Pinpoint the cell where the given text exists, returning its [x, y] midpoint coordinate. 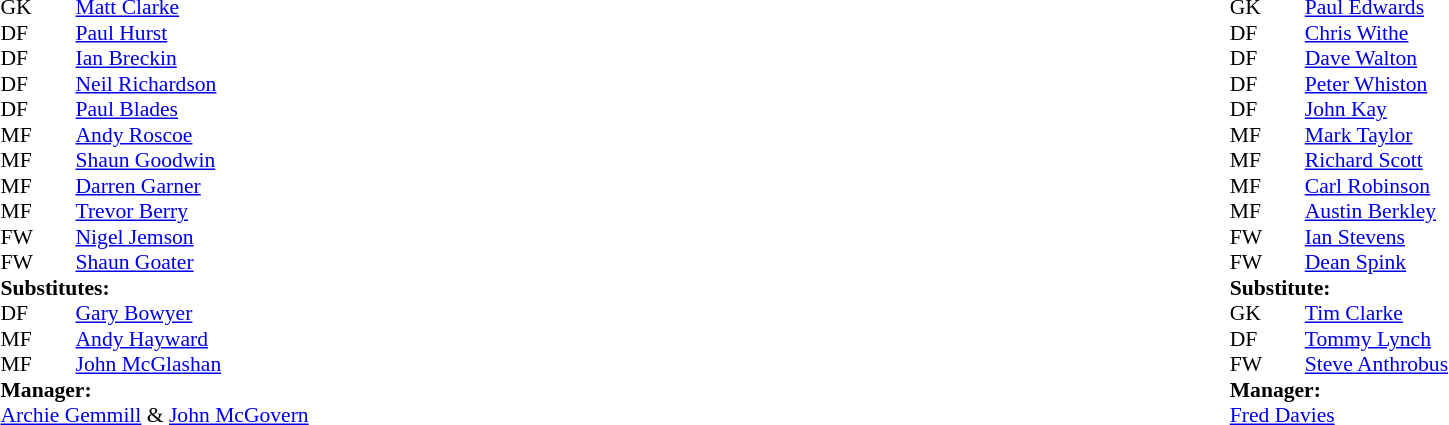
Ian Breckin [226, 59]
Shaun Goater [226, 263]
Darren Garner [226, 186]
GK [1249, 313]
Paul Hurst [226, 33]
Paul Blades [226, 109]
Shaun Goodwin [226, 161]
John McGlashan [226, 365]
Andy Roscoe [226, 135]
Trevor Berry [226, 211]
Gary Bowyer [226, 313]
Nigel Jemson [226, 237]
Neil Richardson [226, 84]
Manager: [188, 390]
Substitutes: [188, 288]
Andy Hayward [226, 339]
